Pinpoint the cell where the given text exists, returning its [x, y] midpoint coordinate. 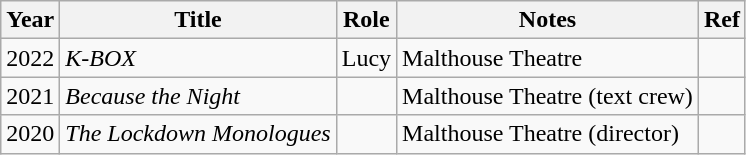
Because the Night [198, 96]
The Lockdown Monologues [198, 134]
Malthouse Theatre (text crew) [548, 96]
Malthouse Theatre (director) [548, 134]
2022 [30, 58]
Notes [548, 20]
Title [198, 20]
K-BOX [198, 58]
Year [30, 20]
2020 [30, 134]
Malthouse Theatre [548, 58]
2021 [30, 96]
Lucy [366, 58]
Role [366, 20]
Ref [722, 20]
